Detect which cell encompasses the target text, then output its (x, y) center coordinate. 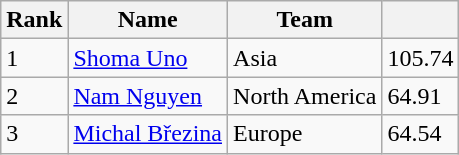
Michal Březina (148, 134)
Name (148, 20)
Team (305, 20)
Shoma Uno (148, 58)
Europe (305, 134)
Rank (34, 20)
3 (34, 134)
Asia (305, 58)
105.74 (420, 58)
64.54 (420, 134)
64.91 (420, 96)
2 (34, 96)
1 (34, 58)
Nam Nguyen (148, 96)
North America (305, 96)
